Detect which cell encompasses the target text, then output its (X, Y) center coordinate. 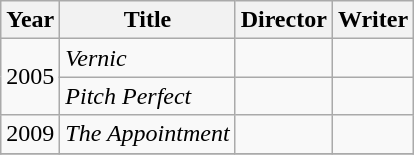
Writer (372, 20)
The Appointment (148, 134)
2009 (30, 134)
2005 (30, 77)
Title (148, 20)
Director (284, 20)
Vernic (148, 58)
Pitch Perfect (148, 96)
Year (30, 20)
